Find where the given text appears and provide that cell's center as (x, y) coordinate. 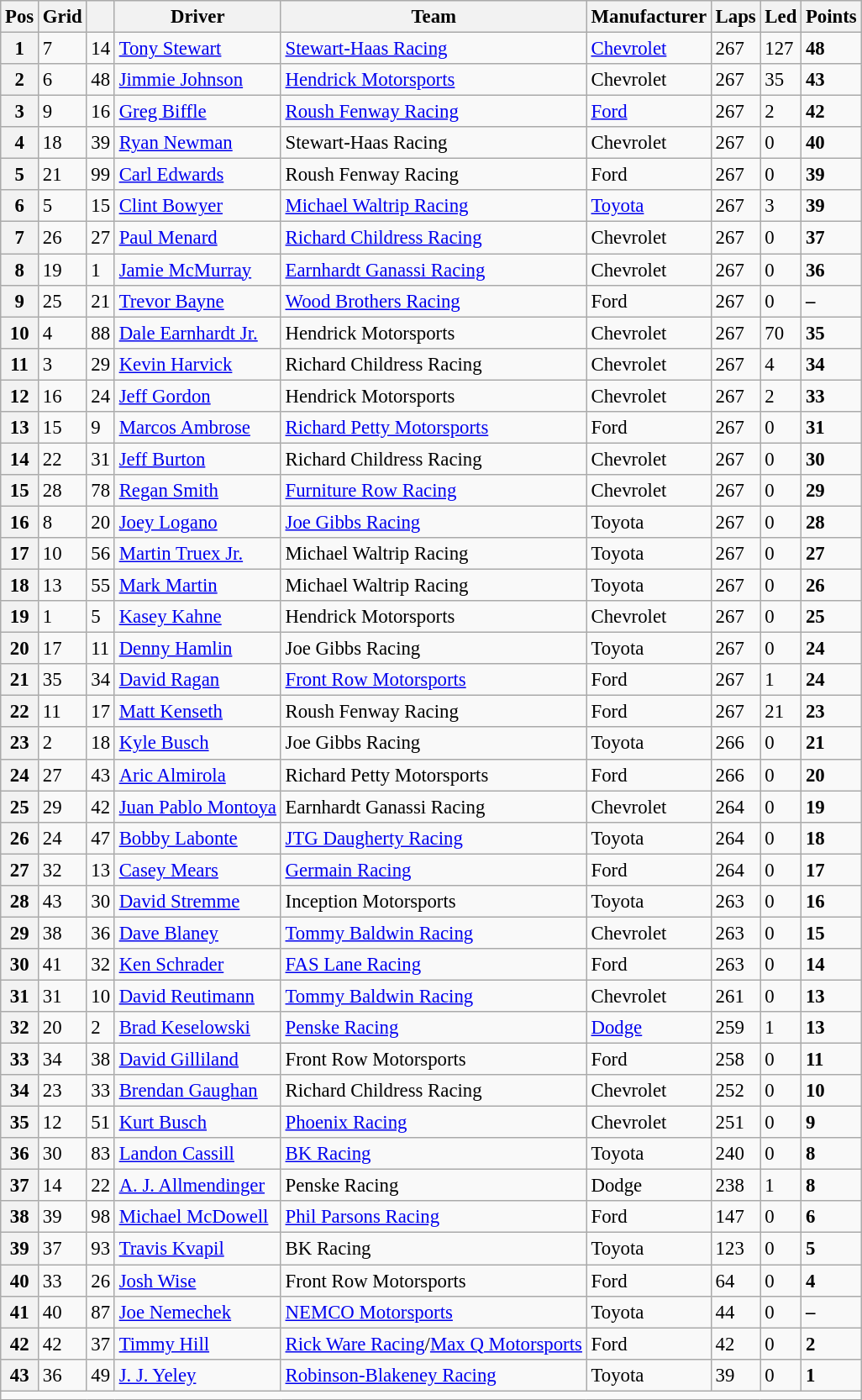
Wood Brothers Racing (434, 301)
240 (736, 1154)
J. J. Yeley (197, 1375)
Landon Cassill (197, 1154)
78 (101, 491)
Manufacturer (649, 17)
Greg Biffle (197, 112)
56 (101, 554)
David Stremme (197, 902)
Team (434, 17)
Juan Pablo Montoya (197, 807)
Ryan Newman (197, 143)
259 (736, 1028)
Points (832, 17)
Michael McDowell (197, 1218)
47 (101, 838)
Brendan Gaughan (197, 1091)
Phoenix Racing (434, 1123)
238 (736, 1186)
Joe Nemechek (197, 1312)
Mark Martin (197, 586)
Dave Blaney (197, 933)
NEMCO Motorsports (434, 1312)
FAS Lane Racing (434, 965)
David Reutimann (197, 996)
Paul Menard (197, 238)
Driver (197, 17)
Casey Mears (197, 870)
98 (101, 1218)
Tony Stewart (197, 49)
Timmy Hill (197, 1344)
A. J. Allmendinger (197, 1186)
Matt Kenseth (197, 712)
Jeff Burton (197, 459)
Carl Edwards (197, 175)
Regan Smith (197, 491)
Marcos Ambrose (197, 428)
70 (781, 333)
Josh Wise (197, 1281)
Denny Hamlin (197, 649)
Kasey Kahne (197, 617)
127 (781, 49)
147 (736, 1218)
Kevin Harvick (197, 364)
51 (101, 1123)
Rick Ware Racing/Max Q Motorsports (434, 1344)
Pos (20, 17)
251 (736, 1123)
55 (101, 586)
44 (736, 1312)
64 (736, 1281)
252 (736, 1091)
Grid (62, 17)
David Ragan (197, 680)
Aric Almirola (197, 775)
Inception Motorsports (434, 902)
Jeff Gordon (197, 396)
Robinson-Blakeney Racing (434, 1375)
93 (101, 1249)
Phil Parsons Racing (434, 1218)
Travis Kvapil (197, 1249)
99 (101, 175)
Jamie McMurray (197, 270)
Laps (736, 17)
88 (101, 333)
Brad Keselowski (197, 1028)
258 (736, 1060)
Ken Schrader (197, 965)
Martin Truex Jr. (197, 554)
123 (736, 1249)
Led (781, 17)
87 (101, 1312)
Germain Racing (434, 870)
Kurt Busch (197, 1123)
JTG Daugherty Racing (434, 838)
83 (101, 1154)
261 (736, 996)
Trevor Bayne (197, 301)
Joey Logano (197, 522)
Kyle Busch (197, 744)
Jimmie Johnson (197, 80)
Clint Bowyer (197, 206)
Dale Earnhardt Jr. (197, 333)
Bobby Labonte (197, 838)
49 (101, 1375)
Furniture Row Racing (434, 491)
David Gilliland (197, 1060)
